Return the [X, Y] coordinate for the center point of the cell that contains the specified text.  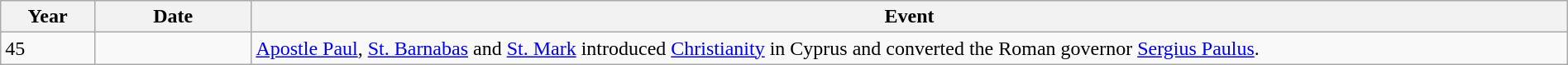
45 [48, 48]
Event [910, 17]
Date [172, 17]
Year [48, 17]
Apostle Paul, St. Barnabas and St. Mark introduced Christianity in Cyprus and converted the Roman governor Sergius Paulus. [910, 48]
